Detect which cell encompasses the target text, then output its [X, Y] center coordinate. 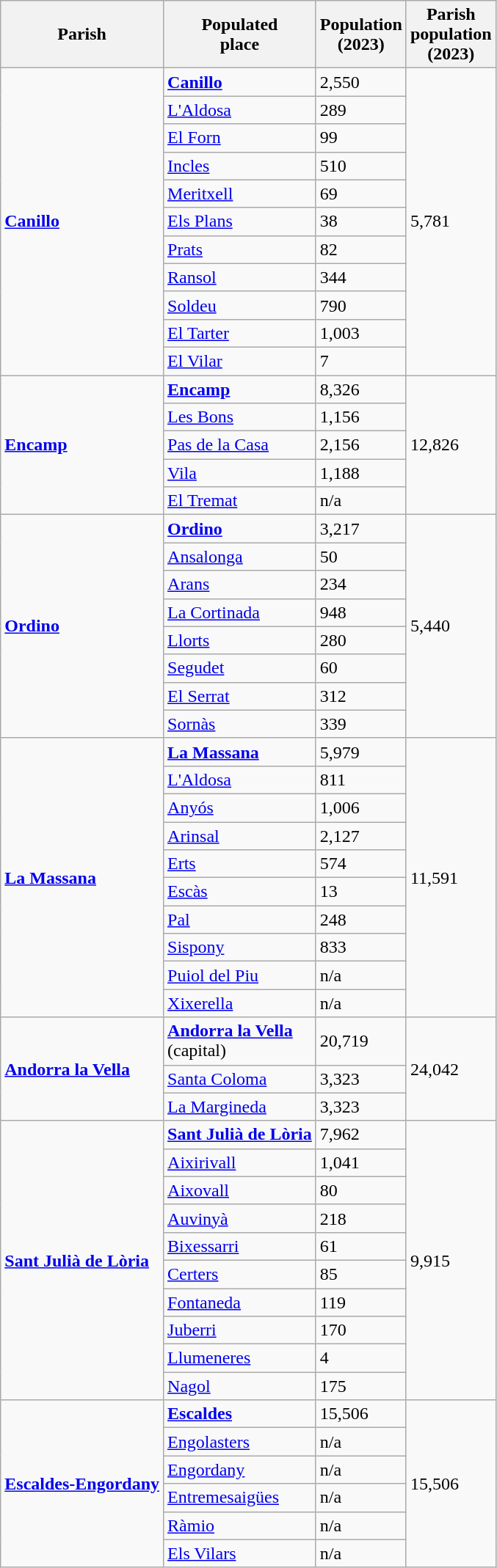
Erts [240, 864]
1,006 [361, 807]
280 [361, 640]
218 [361, 1218]
Pas de la Casa [240, 445]
Prats [240, 249]
Ansalonga [240, 557]
170 [361, 1330]
60 [361, 668]
Xixerella [240, 1003]
2,550 [361, 82]
20,719 [361, 1041]
Anyós [240, 807]
Incles [240, 166]
312 [361, 696]
La Cortinada [240, 612]
Meritxell [240, 194]
Sispony [240, 948]
1,003 [361, 333]
2,127 [361, 835]
Pal [240, 920]
85 [361, 1274]
510 [361, 166]
5,781 [451, 221]
3,217 [361, 529]
1,188 [361, 473]
69 [361, 194]
5,440 [451, 626]
175 [361, 1386]
790 [361, 305]
7,962 [361, 1135]
Escàs [240, 892]
Els Plans [240, 221]
Engordany [240, 1470]
Sornàs [240, 724]
1,041 [361, 1162]
Andorra la Vella(capital) [240, 1041]
811 [361, 780]
24,042 [451, 1069]
El Tremat [240, 501]
Santa Coloma [240, 1079]
61 [361, 1246]
7 [361, 361]
La Margineda [240, 1107]
Llorts [240, 640]
Vila [240, 473]
Fontaneda [240, 1302]
9,915 [451, 1260]
Aixirivall [240, 1162]
Puiol del Piu [240, 975]
Arans [240, 585]
574 [361, 864]
Parishpopulation(2023) [451, 34]
Parish [82, 34]
El Vilar [240, 361]
4 [361, 1358]
Populatedplace [240, 34]
Auvinyà [240, 1218]
119 [361, 1302]
38 [361, 221]
Escaldes-Engordany [82, 1484]
1,156 [361, 417]
248 [361, 920]
99 [361, 138]
Engolasters [240, 1442]
Les Bons [240, 417]
El Serrat [240, 696]
Llumeneres [240, 1358]
948 [361, 612]
50 [361, 557]
Els Vilars [240, 1553]
80 [361, 1190]
339 [361, 724]
Bixessarri [240, 1246]
82 [361, 249]
Segudet [240, 668]
234 [361, 585]
833 [361, 948]
Certers [240, 1274]
12,826 [451, 445]
8,326 [361, 389]
5,979 [361, 752]
El Forn [240, 138]
344 [361, 277]
Ransol [240, 277]
Soldeu [240, 305]
Juberri [240, 1330]
13 [361, 892]
El Tarter [240, 333]
Ràmio [240, 1525]
11,591 [451, 877]
Entremesaigües [240, 1498]
Aixovall [240, 1190]
Arinsal [240, 835]
289 [361, 110]
Escaldes [240, 1414]
2,156 [361, 445]
Population(2023) [361, 34]
Andorra la Vella [82, 1069]
Nagol [240, 1386]
